Extract the (X, Y) coordinate from the center of the cell holding the provided text.  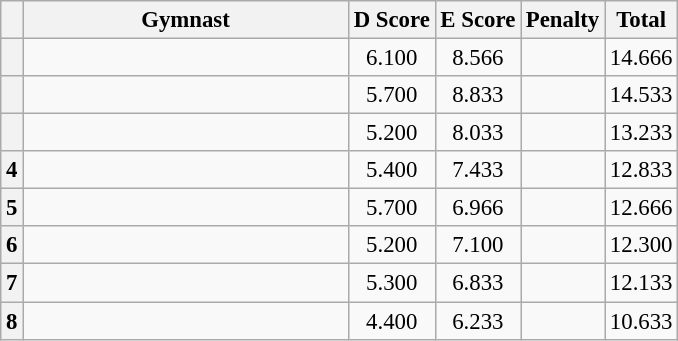
4 (12, 170)
Gymnast (186, 20)
13.233 (642, 133)
14.533 (642, 95)
8.566 (478, 58)
7.433 (478, 170)
8 (12, 321)
8.033 (478, 133)
5.400 (392, 170)
4.400 (392, 321)
6.100 (392, 58)
7 (12, 283)
6.833 (478, 283)
6.966 (478, 208)
6.233 (478, 321)
Total (642, 20)
8.833 (478, 95)
5 (12, 208)
7.100 (478, 245)
12.133 (642, 283)
E Score (478, 20)
Penalty (563, 20)
D Score (392, 20)
12.300 (642, 245)
12.666 (642, 208)
10.633 (642, 321)
14.666 (642, 58)
5.300 (392, 283)
6 (12, 245)
12.833 (642, 170)
